Search for the cell housing the specified text and yield its (x, y) center coordinate. 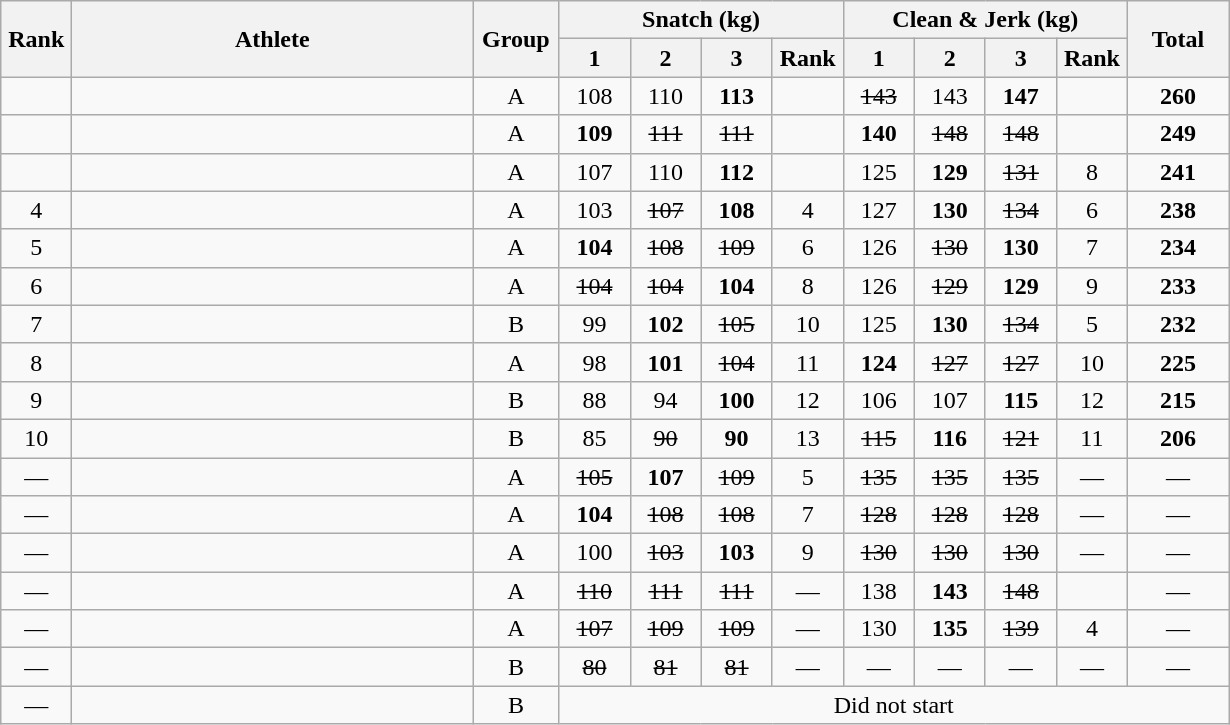
140 (878, 134)
147 (1020, 96)
88 (594, 400)
139 (1020, 629)
241 (1178, 172)
Total (1178, 39)
Snatch (kg) (701, 20)
233 (1178, 286)
98 (594, 362)
260 (1178, 96)
99 (594, 324)
85 (594, 438)
Clean & Jerk (kg) (985, 20)
94 (666, 400)
138 (878, 591)
113 (736, 96)
112 (736, 172)
116 (950, 438)
101 (666, 362)
Athlete (272, 39)
225 (1178, 362)
121 (1020, 438)
215 (1178, 400)
102 (666, 324)
131 (1020, 172)
106 (878, 400)
Did not start (894, 705)
238 (1178, 210)
206 (1178, 438)
80 (594, 667)
234 (1178, 248)
232 (1178, 324)
13 (808, 438)
124 (878, 362)
249 (1178, 134)
Group (516, 39)
